Search for the cell housing the specified text and yield its [X, Y] center coordinate. 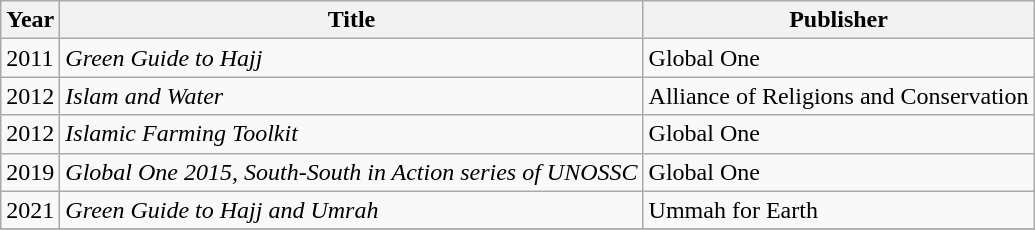
Year [30, 20]
Islam and Water [352, 96]
Islamic Farming Toolkit [352, 134]
2021 [30, 210]
Alliance of Religions and Conservation [838, 96]
Publisher [838, 20]
Global One 2015, South-South in Action series of UNOSSC [352, 172]
Green Guide to Hajj and Umrah [352, 210]
Title [352, 20]
2019 [30, 172]
Green Guide to Hajj [352, 58]
Ummah for Earth [838, 210]
2011 [30, 58]
